Capture the cell that displays the provided text and extract its (x, y) central coordinate. 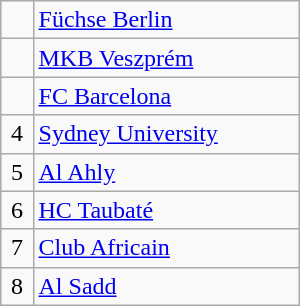
Al Ahly (166, 172)
4 (17, 134)
Club Africain (166, 248)
7 (17, 248)
6 (17, 210)
FC Barcelona (166, 96)
MKB Veszprém (166, 58)
Füchse Berlin (166, 20)
5 (17, 172)
Sydney University (166, 134)
HC Taubaté (166, 210)
Al Sadd (166, 286)
8 (17, 286)
